From the cell containing the given text, extract its center point as (x, y) coordinate. 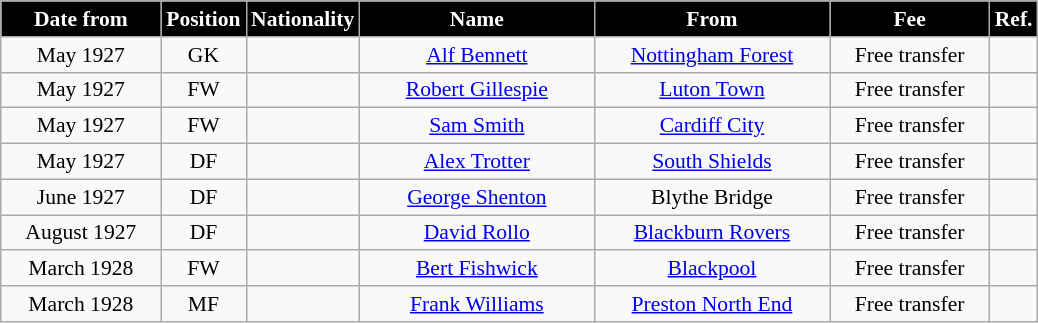
Nottingham Forest (712, 55)
June 1927 (81, 197)
George Shenton (476, 197)
Sam Smith (476, 126)
Date from (81, 19)
Luton Town (712, 90)
Robert Gillespie (476, 90)
David Rollo (476, 233)
Alex Trotter (476, 162)
Ref. (1014, 19)
MF (204, 304)
August 1927 (81, 233)
Position (204, 19)
GK (204, 55)
Cardiff City (712, 126)
Blythe Bridge (712, 197)
Preston North End (712, 304)
Bert Fishwick (476, 269)
Frank Williams (476, 304)
Nationality (302, 19)
Alf Bennett (476, 55)
Blackpool (712, 269)
Blackburn Rovers (712, 233)
Fee (910, 19)
From (712, 19)
Name (476, 19)
South Shields (712, 162)
